Determine the (x, y) coordinate at the center of the cell enclosing the given text.  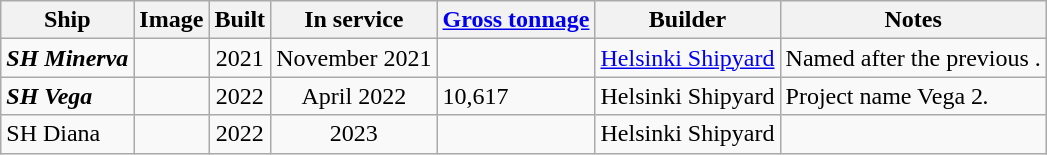
Ship (68, 20)
SH Minerva (68, 58)
April 2022 (354, 96)
10,617 (516, 96)
Built (240, 20)
Named after the previous . (913, 58)
Image (172, 20)
2021 (240, 58)
Gross tonnage (516, 20)
2023 (354, 134)
Builder (688, 20)
In service (354, 20)
November 2021 (354, 58)
Notes (913, 20)
Project name Vega 2. (913, 96)
SH Vega (68, 96)
SH Diana (68, 134)
